Locate the cell with the specified text and output its [X, Y] center coordinate. 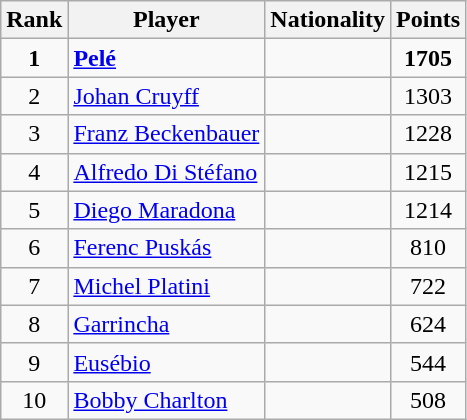
810 [428, 248]
Franz Beckenbauer [166, 134]
Bobby Charlton [166, 400]
7 [34, 286]
544 [428, 362]
624 [428, 324]
3 [34, 134]
Nationality [328, 20]
Pelé [166, 58]
1 [34, 58]
Points [428, 20]
508 [428, 400]
Alfredo Di Stéfano [166, 172]
1705 [428, 58]
1228 [428, 134]
1215 [428, 172]
5 [34, 210]
Michel Platini [166, 286]
2 [34, 96]
10 [34, 400]
8 [34, 324]
Diego Maradona [166, 210]
Player [166, 20]
722 [428, 286]
Garrincha [166, 324]
9 [34, 362]
Eusébio [166, 362]
1214 [428, 210]
6 [34, 248]
4 [34, 172]
1303 [428, 96]
Johan Cruyff [166, 96]
Rank [34, 20]
Ferenc Puskás [166, 248]
